For the text-containing cell, return its midpoint in (x, y) coordinate format. 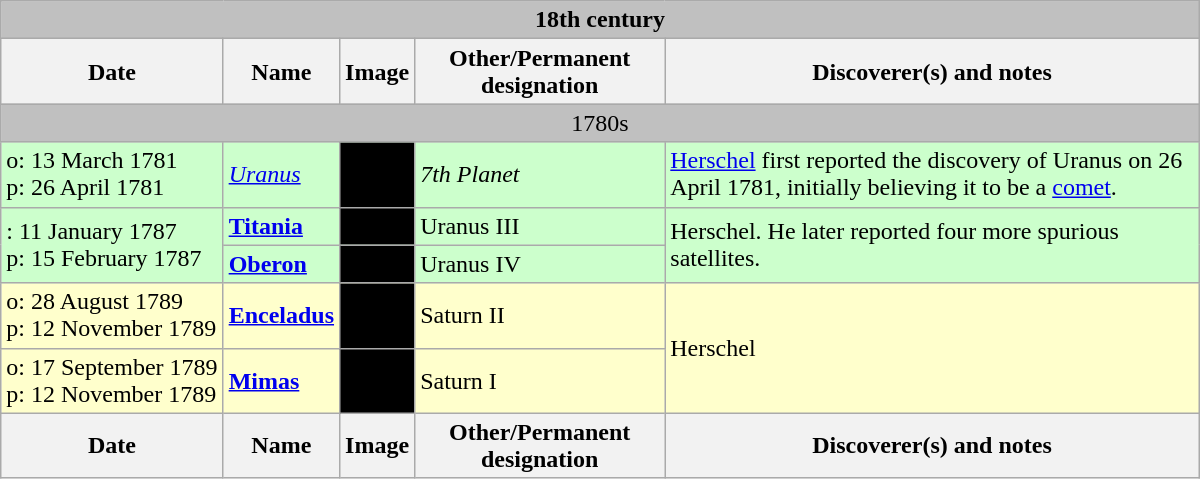
Oberon (281, 264)
7th Planet (540, 174)
o: 13 March 1781p: 26 April 1781 (112, 174)
Enceladus (281, 316)
Uranus III (540, 226)
18th century (600, 20)
: 11 January 1787p: 15 February 1787 (112, 245)
Mimas (281, 380)
Herschel first reported the discovery of Uranus on 26 April 1781, initially believing it to be a comet. (932, 174)
Titania (281, 226)
Saturn II (540, 316)
Uranus IV (540, 264)
o: 17 September 1789p: 12 November 1789 (112, 380)
Herschel (932, 348)
1780s (600, 123)
Uranus (281, 174)
o: 28 August 1789p: 12 November 1789 (112, 316)
Saturn I (540, 380)
Herschel. He later reported four more spurious satellites. (932, 245)
